Detect which cell encompasses the target text, then output its (X, Y) center coordinate. 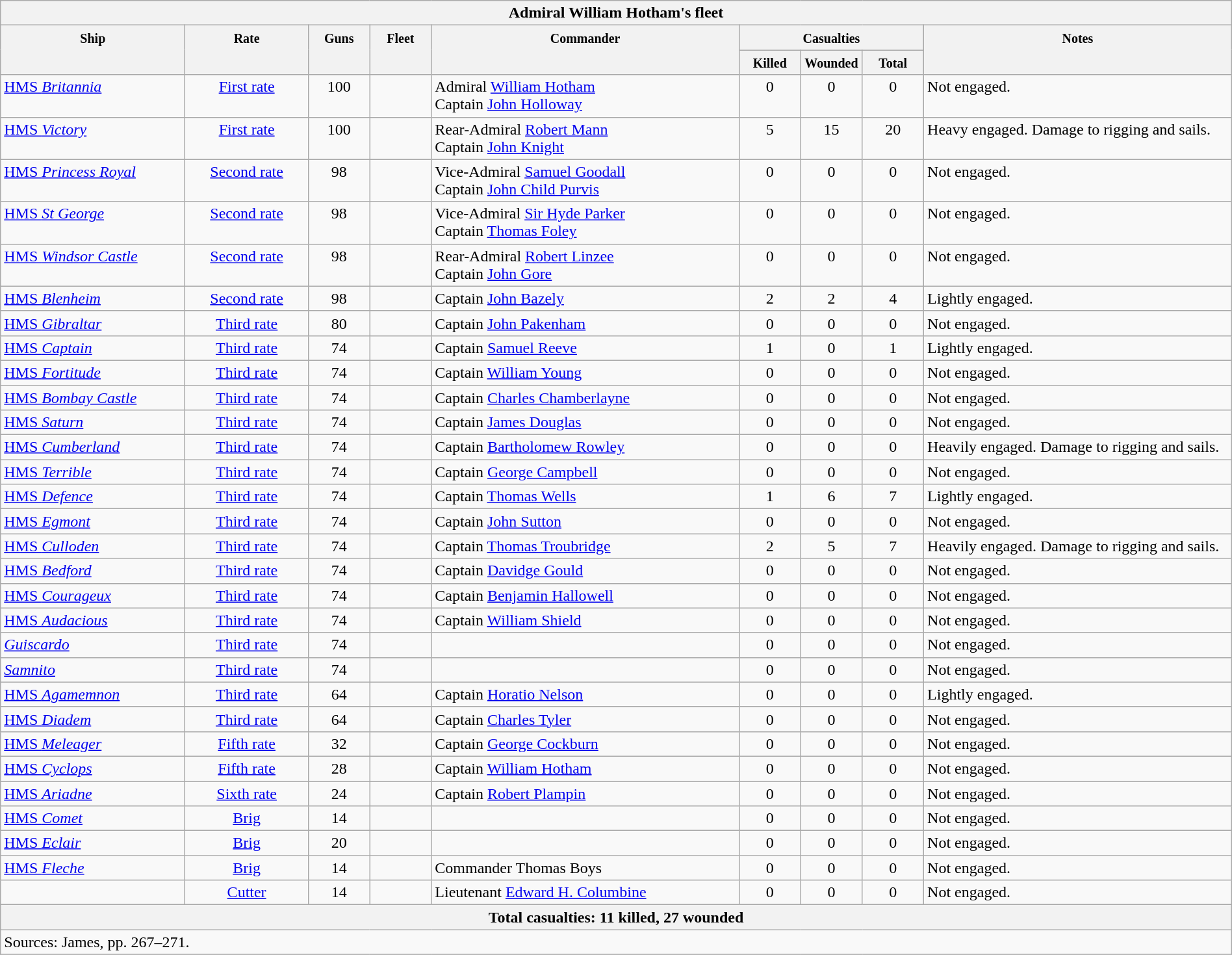
Total (893, 62)
15 (832, 138)
80 (339, 323)
Admiral William Hotham's fleet (616, 13)
Guns (339, 50)
HMS St George (93, 222)
Captain Horatio Nelson (585, 694)
Captain William Shield (585, 620)
Captain Davidge Gould (585, 571)
Rate (247, 50)
HMS Bedford (93, 571)
HMS Diadem (93, 719)
Ship (93, 50)
Notes (1078, 50)
24 (339, 794)
Commander (585, 50)
Fleet (400, 50)
HMS Defence (93, 497)
HMS Eclair (93, 843)
Captain Bartholomew Rowley (585, 447)
Samnito (93, 670)
HMS Victory (93, 138)
HMS Saturn (93, 423)
Captain Charles Chamberlayne (585, 397)
Total casualties: 11 killed, 27 wounded (616, 917)
Captain George Cockburn (585, 744)
Rear-Admiral Robert LinzeeCaptain John Gore (585, 265)
Commander Thomas Boys (585, 868)
Vice-Admiral Samuel GoodallCaptain John Child Purvis (585, 181)
Captain William Young (585, 373)
Captain Charles Tyler (585, 719)
Wounded (832, 62)
Captain John Pakenham (585, 323)
4 (893, 298)
Vice-Admiral Sir Hyde ParkerCaptain Thomas Foley (585, 222)
Admiral William HothamCaptain John Holloway (585, 96)
Captain Robert Plampin (585, 794)
Killed (769, 62)
Lieutenant Edward H. Columbine (585, 893)
HMS Britannia (93, 96)
HMS Bombay Castle (93, 397)
Sources: James, pp. 267–271. (616, 942)
Captain George Campbell (585, 472)
Guiscardo (93, 645)
Captain John Bazely (585, 298)
HMS Meleager (93, 744)
Captain William Hotham (585, 768)
HMS Fortitude (93, 373)
Heavy engaged. Damage to rigging and sails. (1078, 138)
Captain James Douglas (585, 423)
HMS Courageux (93, 595)
Captain Thomas Troubridge (585, 546)
Captain Samuel Reeve (585, 348)
Casualties (831, 38)
28 (339, 768)
HMS Gibraltar (93, 323)
HMS Fleche (93, 868)
Cutter (247, 893)
Sixth rate (247, 794)
HMS Princess Royal (93, 181)
HMS Cumberland (93, 447)
HMS Agamemnon (93, 694)
HMS Egmont (93, 521)
HMS Blenheim (93, 298)
Captain Benjamin Hallowell (585, 595)
32 (339, 744)
HMS Cyclops (93, 768)
HMS Comet (93, 818)
HMS Audacious (93, 620)
Captain John Sutton (585, 521)
HMS Ariadne (93, 794)
HMS Captain (93, 348)
HMS Terrible (93, 472)
HMS Windsor Castle (93, 265)
Captain Thomas Wells (585, 497)
6 (832, 497)
Rear-Admiral Robert MannCaptain John Knight (585, 138)
HMS Culloden (93, 546)
